Detect which cell encompasses the target text, then output its (X, Y) center coordinate. 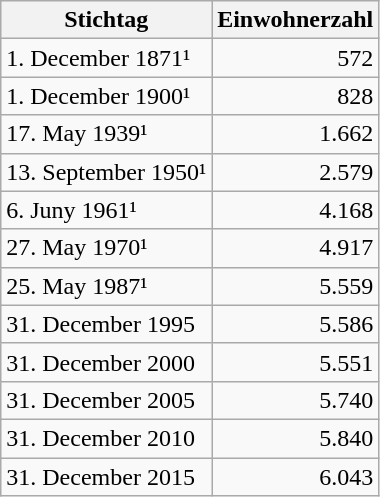
6. Juny 1961¹ (106, 210)
Stichtag (106, 20)
31. December 2010 (106, 438)
31. December 2015 (106, 477)
13. September 1950¹ (106, 172)
2.579 (296, 172)
5.551 (296, 362)
31. December 2000 (106, 362)
17. May 1939¹ (106, 134)
31. December 1995 (106, 324)
5.840 (296, 438)
1. December 1900¹ (106, 96)
6.043 (296, 477)
5.559 (296, 286)
572 (296, 58)
Einwohnerzahl (296, 20)
4.917 (296, 248)
1. December 1871¹ (106, 58)
5.740 (296, 400)
1.662 (296, 134)
27. May 1970¹ (106, 248)
828 (296, 96)
5.586 (296, 324)
31. December 2005 (106, 400)
4.168 (296, 210)
25. May 1987¹ (106, 286)
